From the cell containing the given text, extract its center point as (x, y) coordinate. 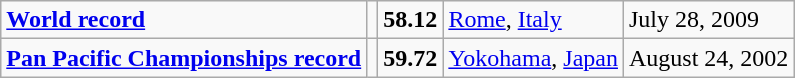
59.72 (410, 58)
Yokohama, Japan (534, 58)
Pan Pacific Championships record (184, 58)
World record (184, 20)
Rome, Italy (534, 20)
August 24, 2002 (708, 58)
July 28, 2009 (708, 20)
58.12 (410, 20)
